Provide the [X, Y] coordinate of the cell's center where the given text is located.  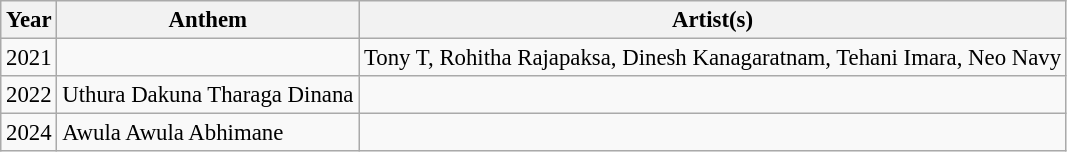
2021 [29, 58]
2024 [29, 133]
Uthura Dakuna Tharaga Dinana [208, 95]
Artist(s) [713, 20]
2022 [29, 95]
Tony T, Rohitha Rajapaksa, Dinesh Kanagaratnam, Tehani Imara, Neo Navy [713, 58]
Anthem [208, 20]
Year [29, 20]
Awula Awula Abhimane [208, 133]
